Capture the cell that displays the provided text and extract its [x, y] central coordinate. 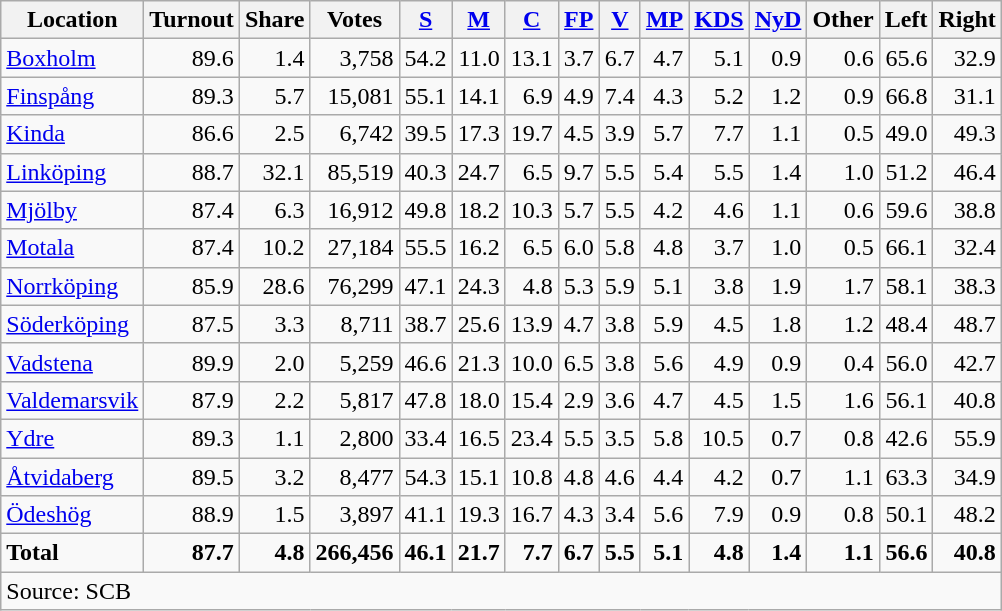
16.5 [478, 438]
58.1 [906, 286]
13.1 [532, 58]
Votes [354, 20]
56.0 [906, 362]
Total [72, 553]
3.4 [620, 515]
48.2 [967, 515]
Left [906, 20]
18.2 [478, 210]
Boxholm [72, 58]
8,711 [354, 324]
7.4 [620, 96]
15.1 [478, 477]
87.5 [192, 324]
38.8 [967, 210]
FP [578, 20]
86.6 [192, 134]
M [478, 20]
Source: SCB [502, 591]
19.7 [532, 134]
1.6 [843, 400]
85.9 [192, 286]
50.1 [906, 515]
2.9 [578, 400]
Share [274, 20]
6.3 [274, 210]
40.3 [426, 172]
3.3 [274, 324]
15,081 [354, 96]
7.9 [719, 515]
66.8 [906, 96]
2.0 [274, 362]
1.9 [778, 286]
38.3 [967, 286]
Linköping [72, 172]
10.0 [532, 362]
MP [664, 20]
32.1 [274, 172]
49.8 [426, 210]
85,519 [354, 172]
65.6 [906, 58]
48.4 [906, 324]
32.4 [967, 248]
Ydre [72, 438]
38.7 [426, 324]
89.9 [192, 362]
5.3 [578, 286]
66.1 [906, 248]
42.7 [967, 362]
55.1 [426, 96]
1.8 [778, 324]
KDS [719, 20]
47.1 [426, 286]
Ödeshög [72, 515]
19.3 [478, 515]
5,817 [354, 400]
6.9 [532, 96]
46.4 [967, 172]
Mjölby [72, 210]
55.5 [426, 248]
2.5 [274, 134]
Åtvidaberg [72, 477]
25.6 [478, 324]
3,897 [354, 515]
10.5 [719, 438]
NyD [778, 20]
28.6 [274, 286]
87.9 [192, 400]
3,758 [354, 58]
49.0 [906, 134]
18.0 [478, 400]
3.5 [620, 438]
10.3 [532, 210]
266,456 [354, 553]
31.1 [967, 96]
56.6 [906, 553]
14.1 [478, 96]
Right [967, 20]
56.1 [906, 400]
89.5 [192, 477]
16,912 [354, 210]
C [532, 20]
54.2 [426, 58]
41.1 [426, 515]
5.2 [719, 96]
1.7 [843, 286]
4.4 [664, 477]
V [620, 20]
6,742 [354, 134]
13.9 [532, 324]
5.4 [664, 172]
32.9 [967, 58]
6.0 [578, 248]
59.6 [906, 210]
23.4 [532, 438]
16.2 [478, 248]
Valdemarsvik [72, 400]
47.8 [426, 400]
46.1 [426, 553]
39.5 [426, 134]
33.4 [426, 438]
8,477 [354, 477]
55.9 [967, 438]
88.9 [192, 515]
0.4 [843, 362]
10.2 [274, 248]
Other [843, 20]
Vadstena [72, 362]
51.2 [906, 172]
S [426, 20]
21.3 [478, 362]
2,800 [354, 438]
54.3 [426, 477]
17.3 [478, 134]
42.6 [906, 438]
10.8 [532, 477]
16.7 [532, 515]
Norrköping [72, 286]
88.7 [192, 172]
3.9 [620, 134]
89.6 [192, 58]
2.2 [274, 400]
87.7 [192, 553]
Turnout [192, 20]
24.7 [478, 172]
48.7 [967, 324]
Finspång [72, 96]
49.3 [967, 134]
Söderköping [72, 324]
5,259 [354, 362]
21.7 [478, 553]
15.4 [532, 400]
3.2 [274, 477]
Motala [72, 248]
Kinda [72, 134]
24.3 [478, 286]
3.6 [620, 400]
46.6 [426, 362]
Location [72, 20]
76,299 [354, 286]
11.0 [478, 58]
27,184 [354, 248]
34.9 [967, 477]
9.7 [578, 172]
63.3 [906, 477]
